Find where the given text appears and provide that cell's center as (x, y) coordinate. 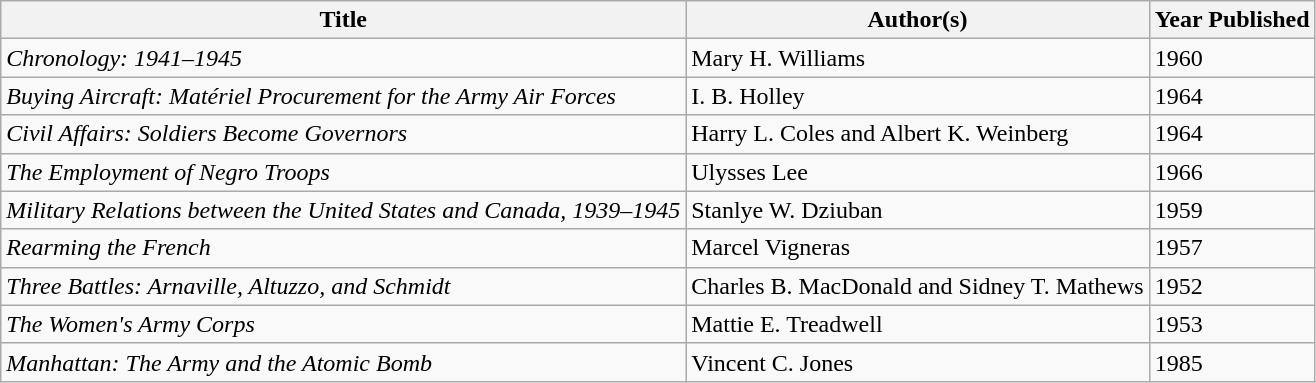
The Women's Army Corps (344, 324)
Author(s) (918, 20)
The Employment of Negro Troops (344, 172)
Title (344, 20)
Mattie E. Treadwell (918, 324)
Manhattan: The Army and the Atomic Bomb (344, 362)
1966 (1232, 172)
Vincent C. Jones (918, 362)
Stanlye W. Dziuban (918, 210)
Marcel Vigneras (918, 248)
Charles B. MacDonald and Sidney T. Mathews (918, 286)
Three Battles: Arnaville, Altuzzo, and Schmidt (344, 286)
Mary H. Williams (918, 58)
Chronology: 1941–1945 (344, 58)
Buying Aircraft: Matériel Procurement for the Army Air Forces (344, 96)
1952 (1232, 286)
1957 (1232, 248)
Military Relations between the United States and Canada, 1939–1945 (344, 210)
1985 (1232, 362)
Harry L. Coles and Albert K. Weinberg (918, 134)
1959 (1232, 210)
Year Published (1232, 20)
1960 (1232, 58)
I. B. Holley (918, 96)
Civil Affairs: Soldiers Become Governors (344, 134)
1953 (1232, 324)
Ulysses Lee (918, 172)
Rearming the French (344, 248)
